Detect which cell encompasses the target text, then output its [x, y] center coordinate. 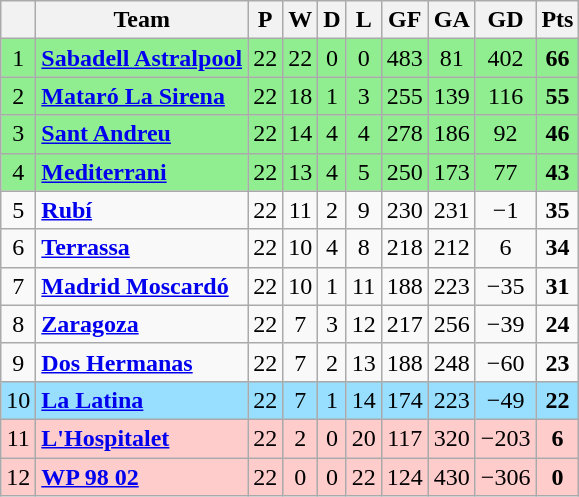
La Latina [142, 400]
−1 [506, 210]
P [266, 20]
Madrid Moscardó [142, 286]
Sant Andreu [142, 134]
230 [404, 210]
W [300, 20]
92 [506, 134]
Pts [558, 20]
−60 [506, 362]
255 [404, 96]
174 [404, 400]
−306 [506, 477]
124 [404, 477]
−35 [506, 286]
278 [404, 134]
320 [452, 438]
Terrassa [142, 248]
L'Hospitalet [142, 438]
31 [558, 286]
43 [558, 172]
L [364, 20]
Rubí [142, 210]
430 [452, 477]
WP 98 02 [142, 477]
34 [558, 248]
−39 [506, 324]
GF [404, 20]
402 [506, 58]
66 [558, 58]
117 [404, 438]
Sabadell Astralpool [142, 58]
250 [404, 172]
77 [506, 172]
483 [404, 58]
81 [452, 58]
Zaragoza [142, 324]
116 [506, 96]
231 [452, 210]
23 [558, 362]
186 [452, 134]
D [332, 20]
35 [558, 210]
18 [300, 96]
46 [558, 134]
Dos Hermanas [142, 362]
Mataró La Sirena [142, 96]
−203 [506, 438]
20 [364, 438]
256 [452, 324]
Team [142, 20]
GD [506, 20]
Mediterrani [142, 172]
212 [452, 248]
139 [452, 96]
248 [452, 362]
218 [404, 248]
173 [452, 172]
24 [558, 324]
GA [452, 20]
−49 [506, 400]
55 [558, 96]
217 [404, 324]
